Determine the [x, y] coordinate at the center of the cell enclosing the given text.  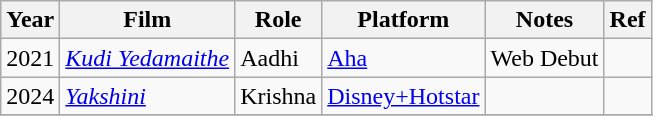
Year [30, 20]
Role [278, 20]
Platform [404, 20]
Kudi Yedamaithe [148, 58]
Krishna [278, 96]
Aadhi [278, 58]
Web Debut [544, 58]
Ref [628, 20]
Disney+Hotstar [404, 96]
2024 [30, 96]
Film [148, 20]
Notes [544, 20]
Aha [404, 58]
2021 [30, 58]
Yakshini [148, 96]
